Determine the (x, y) coordinate at the center of the cell enclosing the given text.  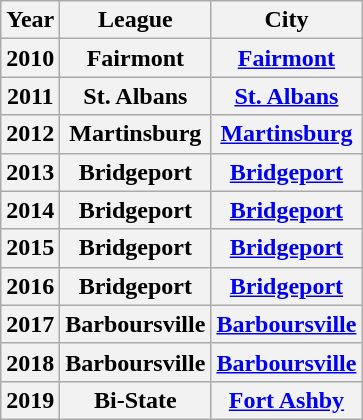
League (136, 20)
Bi-State (136, 400)
Year (30, 20)
2012 (30, 134)
City (286, 20)
2019 (30, 400)
2018 (30, 362)
2015 (30, 248)
2010 (30, 58)
2017 (30, 324)
2013 (30, 172)
Fort Ashby (286, 400)
2011 (30, 96)
2016 (30, 286)
2014 (30, 210)
